Return the [x, y] coordinate for the center point of the cell that contains the specified text.  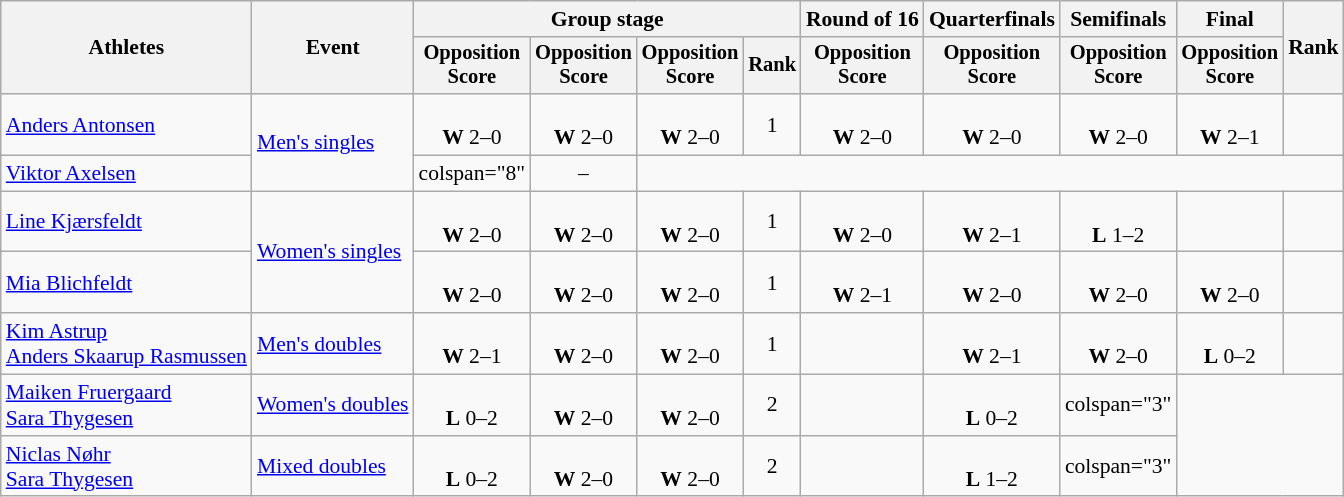
Semifinals [1118, 19]
Viktor Axelsen [126, 174]
Round of 16 [862, 19]
Anders Antonsen [126, 124]
colspan="8" [472, 174]
Line Kjærsfeldt [126, 222]
Final [1230, 19]
Kim AstrupAnders Skaarup Rasmussen [126, 344]
Mia Blichfeldt [126, 282]
Men's doubles [333, 344]
Maiken FruergaardSara Thygesen [126, 406]
Quarterfinals [992, 19]
Mixed doubles [333, 466]
– [584, 174]
Men's singles [333, 142]
Group stage [606, 19]
Athletes [126, 48]
Niclas NøhrSara Thygesen [126, 466]
Women's singles [333, 252]
Women's doubles [333, 406]
Event [333, 48]
